Return the (X, Y) coordinate for the center point of the cell that contains the specified text.  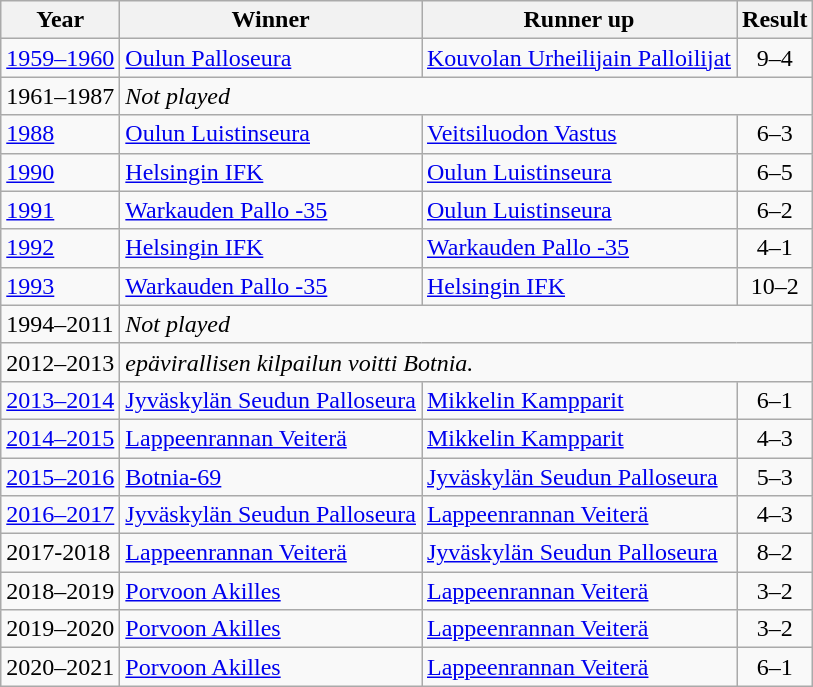
2013–2014 (60, 400)
Kouvolan Urheilijain Palloilijat (580, 58)
2016–2017 (60, 515)
1961–1987 (60, 96)
Year (60, 20)
6–2 (775, 210)
Botnia-69 (271, 477)
1992 (60, 248)
4–1 (775, 248)
2019–2020 (60, 629)
1993 (60, 286)
1991 (60, 210)
6–3 (775, 134)
1990 (60, 172)
2014–2015 (60, 438)
Runner up (580, 20)
9–4 (775, 58)
1959–1960 (60, 58)
5–3 (775, 477)
1988 (60, 134)
2015–2016 (60, 477)
2020–2021 (60, 667)
Result (775, 20)
8–2 (775, 553)
1994–2011 (60, 324)
Veitsiluodon Vastus (580, 134)
Winner (271, 20)
2012–2013 (60, 362)
2017-2018 (60, 553)
2018–2019 (60, 591)
10–2 (775, 286)
Oulun Palloseura (271, 58)
epävirallisen kilpailun voitti Botnia. (466, 362)
6–5 (775, 172)
